Find where the given text appears and provide that cell's center as (X, Y) coordinate. 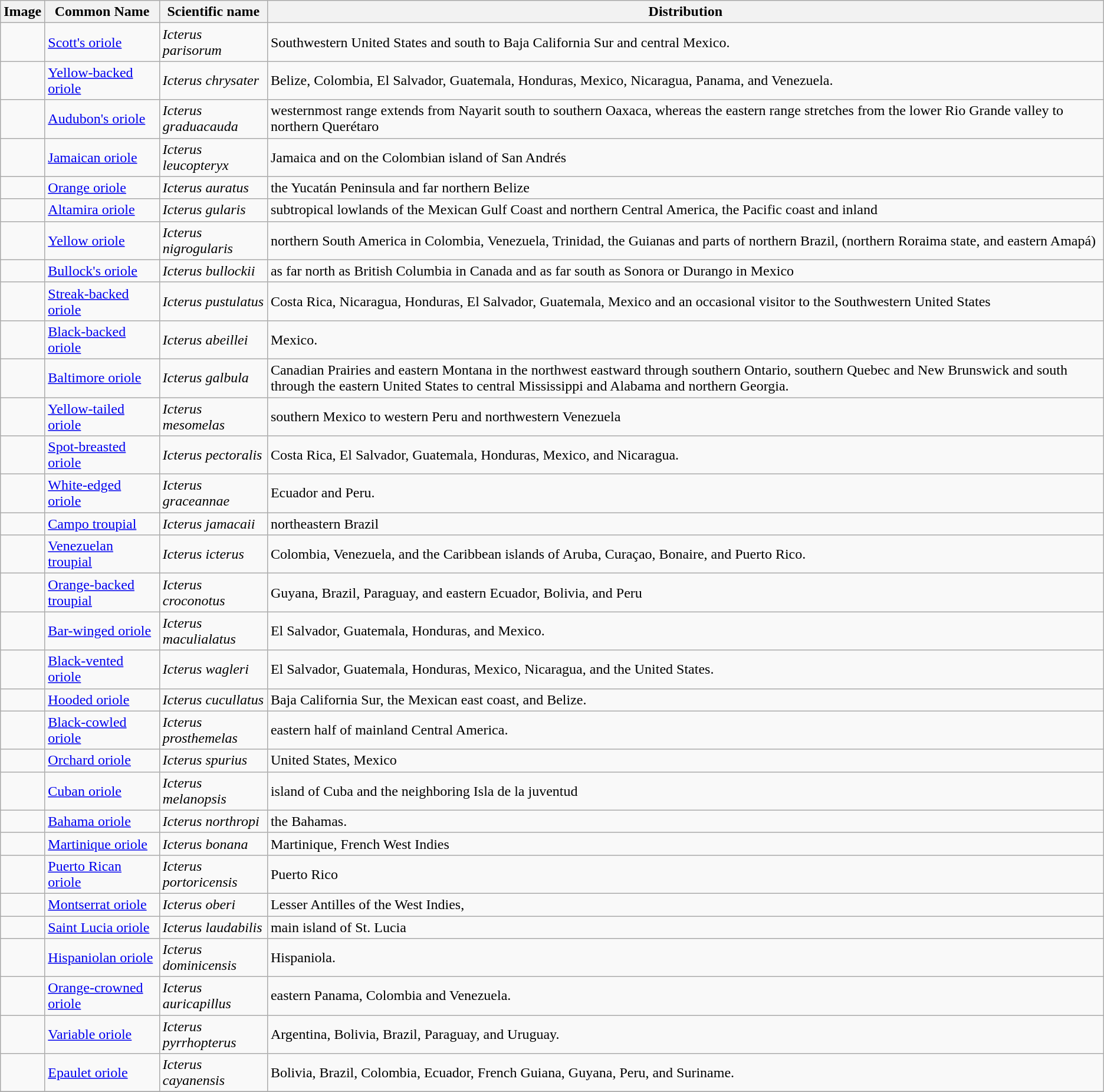
Orchard oriole (102, 760)
Puerto Rico (685, 874)
Spot-breasted oriole (102, 455)
Campo troupial (102, 524)
Bahama oriole (102, 821)
Costa Rica, El Salvador, Guatemala, Honduras, Mexico, and Nicaragua. (685, 455)
Guyana, Brazil, Paraguay, and eastern Ecuador, Bolivia, and Peru (685, 592)
Icterus spurius (213, 760)
Black-vented oriole (102, 669)
Hispaniola. (685, 958)
northeastern Brazil (685, 524)
Orange oriole (102, 188)
Ecuador and Peru. (685, 493)
Icterus leucopteryx (213, 157)
as far north as British Columbia in Canada and as far south as Sonora or Durango in Mexico (685, 271)
Scott's oriole (102, 42)
Martinique oriole (102, 844)
Hooded oriole (102, 700)
Yellow-tailed oriole (102, 417)
Icterus auratus (213, 188)
Black-cowled oriole (102, 730)
northern South America in Colombia, Venezuela, Trinidad, the Guianas and parts of northern Brazil, (northern Roraima state, and eastern Amapá) (685, 241)
eastern half of mainland Central America. (685, 730)
El Salvador, Guatemala, Honduras, and Mexico. (685, 631)
United States, Mexico (685, 760)
Lesser Antilles of the West Indies, (685, 904)
Icterus pectoralis (213, 455)
Icterus graceannae (213, 493)
Montserrat oriole (102, 904)
eastern Panama, Colombia and Venezuela. (685, 996)
Common Name (102, 12)
Orange-backed troupial (102, 592)
Baltimore oriole (102, 378)
Icterus cayanensis (213, 1073)
subtropical lowlands of the Mexican Gulf Coast and northern Central America, the Pacific coast and inland (685, 210)
Icterus pustulatus (213, 301)
Icterus auricapillus (213, 996)
Icterus melanopsis (213, 791)
southern Mexico to western Peru and northwestern Venezuela (685, 417)
Icterus mesomelas (213, 417)
Image (22, 12)
Icterus gularis (213, 210)
Distribution (685, 12)
the Bahamas. (685, 821)
island of Cuba and the neighboring Isla de la juventud (685, 791)
White-edged oriole (102, 493)
Saint Lucia oriole (102, 927)
Costa Rica, Nicaragua, Honduras, El Salvador, Guatemala, Mexico and an occasional visitor to the Southwestern United States (685, 301)
Yellow-backed oriole (102, 80)
Icterus oberi (213, 904)
Black-backed oriole (102, 340)
Belize, Colombia, El Salvador, Guatemala, Honduras, Mexico, Nicaragua, Panama, and Venezuela. (685, 80)
Argentina, Bolivia, Brazil, Paraguay, and Uruguay. (685, 1035)
Icterus icterus (213, 555)
Streak-backed oriole (102, 301)
Bullock's oriole (102, 271)
Icterus abeillei (213, 340)
Icterus bonana (213, 844)
Icterus dominicensis (213, 958)
Icterus cucullatus (213, 700)
Bar-winged oriole (102, 631)
Icterus nigrogularis (213, 241)
Puerto Rican oriole (102, 874)
Icterus maculialatus (213, 631)
Icterus laudabilis (213, 927)
Colombia, Venezuela, and the Caribbean islands of Aruba, Curaçao, Bonaire, and Puerto Rico. (685, 555)
Icterus parisorum (213, 42)
main island of St. Lucia (685, 927)
Yellow oriole (102, 241)
Altamira oriole (102, 210)
Icterus pyrrhopterus (213, 1035)
Mexico. (685, 340)
Baja California Sur, the Mexican east coast, and Belize. (685, 700)
Icterus chrysater (213, 80)
Icterus bullockii (213, 271)
Southwestern United States and south to Baja California Sur and central Mexico. (685, 42)
Martinique, French West Indies (685, 844)
Icterus wagleri (213, 669)
Icterus croconotus (213, 592)
Cuban oriole (102, 791)
Icterus northropi (213, 821)
Icterus graduacauda (213, 119)
Icterus galbula (213, 378)
Jamaica and on the Colombian island of San Andrés (685, 157)
the Yucatán Peninsula and far northern Belize (685, 188)
Epaulet oriole (102, 1073)
Orange-crowned oriole (102, 996)
Hispaniolan oriole (102, 958)
Venezuelan troupial (102, 555)
Scientific name (213, 12)
Icterus jamacaii (213, 524)
Audubon's oriole (102, 119)
El Salvador, Guatemala, Honduras, Mexico, Nicaragua, and the United States. (685, 669)
Icterus portoricensis (213, 874)
Variable oriole (102, 1035)
Bolivia, Brazil, Colombia, Ecuador, French Guiana, Guyana, Peru, and Suriname. (685, 1073)
Jamaican oriole (102, 157)
Icterus prosthemelas (213, 730)
